Determine the (X, Y) coordinate at the center of the cell enclosing the given text.  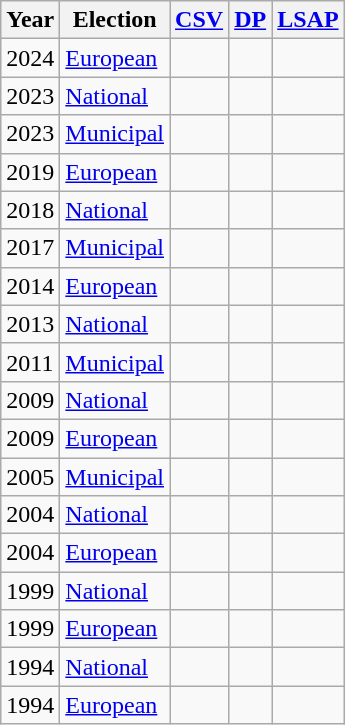
2019 (30, 172)
CSV (200, 20)
Year (30, 20)
2014 (30, 286)
2011 (30, 362)
2005 (30, 477)
2024 (30, 58)
Election (115, 20)
2013 (30, 324)
DP (250, 20)
2017 (30, 248)
2018 (30, 210)
LSAP (308, 20)
